Extract the [X, Y] coordinate from the center of the cell holding the provided text.  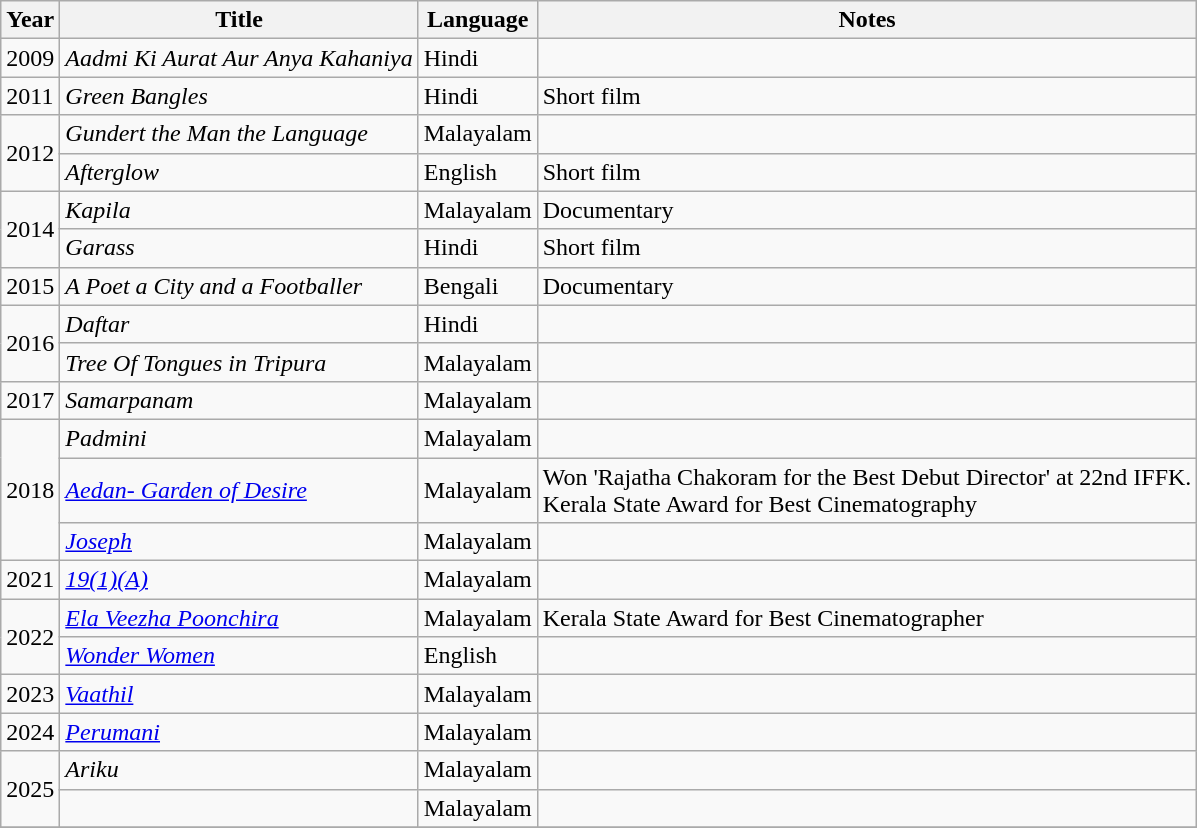
2023 [30, 694]
2018 [30, 490]
2021 [30, 580]
2025 [30, 789]
Aadmi Ki Aurat Aur Anya Kahaniya [239, 58]
2016 [30, 343]
Year [30, 20]
Tree Of Tongues in Tripura [239, 362]
A Poet a City and a Footballer [239, 286]
Vaathil [239, 694]
2012 [30, 153]
Ariku [239, 770]
2011 [30, 96]
Kapila [239, 210]
Joseph [239, 542]
Garass [239, 248]
Afterglow [239, 172]
Green Bangles [239, 96]
2017 [30, 400]
Samarpanam [239, 400]
2015 [30, 286]
Ela Veezha Poonchira [239, 618]
Aedan- Garden of Desire [239, 490]
19(1)(A) [239, 580]
Perumani [239, 732]
2022 [30, 637]
Title [239, 20]
Wonder Women [239, 656]
2014 [30, 229]
Bengali [478, 286]
Padmini [239, 438]
2009 [30, 58]
Kerala State Award for Best Cinematographer [867, 618]
Language [478, 20]
Won 'Rajatha Chakoram for the Best Debut Director' at 22nd IFFK.Kerala State Award for Best Cinematography [867, 490]
Daftar [239, 324]
Notes [867, 20]
Gundert the Man the Language [239, 134]
2024 [30, 732]
